Capture the cell that displays the provided text and extract its (x, y) central coordinate. 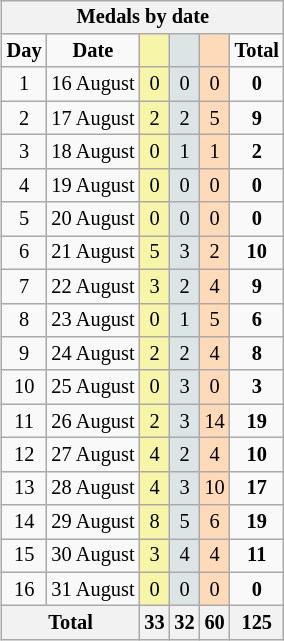
16 August (94, 84)
60 (215, 623)
23 August (94, 320)
28 August (94, 488)
19 August (94, 185)
Day (24, 51)
15 (24, 556)
125 (257, 623)
22 August (94, 286)
26 August (94, 421)
18 August (94, 152)
12 (24, 455)
Medals by date (143, 17)
17 August (94, 118)
7 (24, 286)
30 August (94, 556)
24 August (94, 354)
21 August (94, 253)
27 August (94, 455)
31 August (94, 589)
Date (94, 51)
29 August (94, 522)
25 August (94, 387)
32 (185, 623)
33 (154, 623)
16 (24, 589)
20 August (94, 219)
17 (257, 488)
13 (24, 488)
